Locate the cell with the specified text and output its [X, Y] center coordinate. 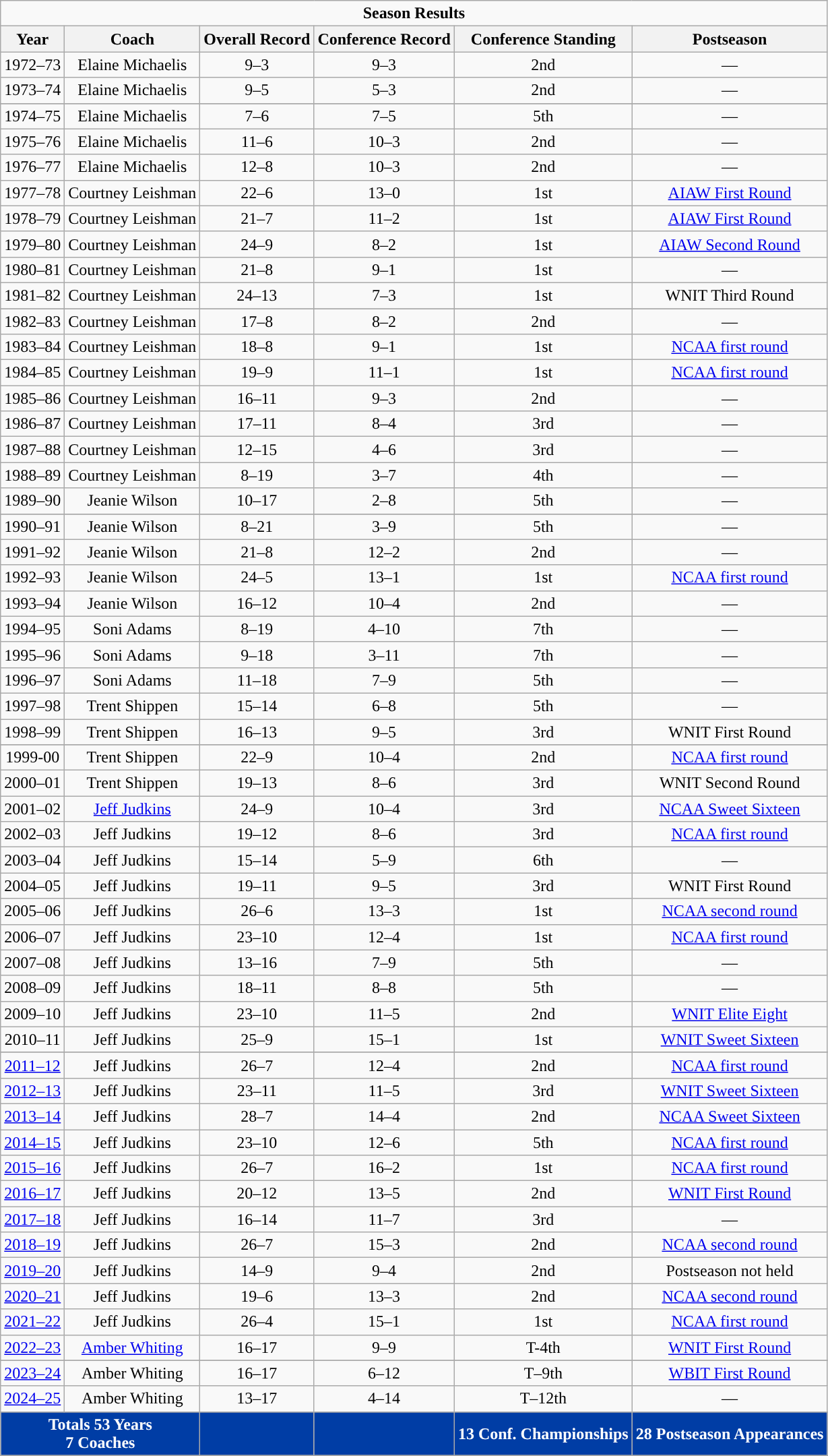
17–8 [257, 322]
5–3 [384, 90]
1976–77 [32, 167]
13–16 [257, 963]
1992–93 [32, 578]
4–6 [384, 450]
2023–24 [32, 1373]
2011–12 [32, 1065]
24–13 [257, 295]
13–5 [384, 1194]
1985–86 [32, 398]
1977–78 [32, 193]
19–12 [257, 835]
19–11 [257, 886]
Year [32, 39]
1979–80 [32, 244]
WNIT Third Round [730, 295]
4th [543, 475]
9–18 [257, 655]
Season Results [414, 13]
7–3 [384, 295]
2008–09 [32, 988]
1995–96 [32, 655]
1981–82 [32, 295]
2–8 [384, 501]
2006–07 [32, 937]
2022–23 [32, 1347]
WBIT First Round [730, 1373]
19–13 [257, 783]
16–11 [257, 398]
2009–10 [32, 1014]
22–9 [257, 758]
1987–88 [32, 450]
1983–84 [32, 347]
13–0 [384, 193]
12–6 [384, 1143]
WNIT Second Round [730, 783]
9–4 [384, 1271]
2024–25 [32, 1399]
12–8 [257, 167]
3–9 [384, 526]
1991–92 [32, 552]
T–12th [543, 1399]
2018–19 [32, 1245]
19–9 [257, 373]
Conference Record [384, 39]
1982–83 [32, 322]
2020–21 [32, 1296]
2021–22 [32, 1322]
11–18 [257, 680]
2004–05 [32, 886]
Overall Record [257, 39]
28–7 [257, 1116]
14–9 [257, 1271]
23–11 [257, 1091]
1999-00 [32, 758]
6th [543, 860]
1974–75 [32, 116]
1972–73 [32, 65]
2007–08 [32, 963]
1973–74 [32, 90]
2012–13 [32, 1091]
2002–03 [32, 835]
12–2 [384, 552]
2010–11 [32, 1039]
16–13 [257, 731]
1994–95 [32, 629]
6–12 [384, 1373]
11–6 [257, 142]
2016–17 [32, 1194]
22–6 [257, 193]
13–17 [257, 1399]
19–6 [257, 1296]
1997–98 [32, 706]
T-4th [543, 1347]
21–7 [257, 218]
11–2 [384, 218]
25–9 [257, 1039]
18–11 [257, 988]
2005–06 [32, 911]
12–15 [257, 450]
2000–01 [32, 783]
2019–20 [32, 1271]
28 Postseason Appearances [730, 1433]
1993–94 [32, 603]
16–12 [257, 603]
20–12 [257, 1194]
13–1 [384, 578]
WNIT Elite Eight [730, 1014]
16–2 [384, 1168]
AIAW Second Round [730, 244]
3–11 [384, 655]
8–4 [384, 424]
3–7 [384, 475]
1998–99 [32, 731]
18–8 [257, 347]
6–8 [384, 706]
Totals 53 Years7 Coaches [100, 1433]
24–5 [257, 578]
1986–87 [32, 424]
14–4 [384, 1116]
1984–85 [32, 373]
1990–91 [32, 526]
T–9th [543, 1373]
1988–89 [32, 475]
Postseason [730, 39]
8–8 [384, 988]
13 Conf. Championships [543, 1433]
11–1 [384, 373]
2003–04 [32, 860]
2015–16 [32, 1168]
16–14 [257, 1219]
7–6 [257, 116]
5–9 [384, 860]
1975–76 [32, 142]
1980–81 [32, 270]
Coach [132, 39]
Conference Standing [543, 39]
2014–15 [32, 1143]
10–17 [257, 501]
1996–97 [32, 680]
4–10 [384, 629]
2013–14 [32, 1116]
9–9 [384, 1347]
2001–02 [32, 809]
1978–79 [32, 218]
Postseason not held [730, 1271]
11–7 [384, 1219]
15–3 [384, 1245]
17–11 [257, 424]
8–21 [257, 526]
1989–90 [32, 501]
26–6 [257, 911]
26–4 [257, 1322]
2017–18 [32, 1219]
4–14 [384, 1399]
7–5 [384, 116]
